Return [X, Y] of the center of cell containing provided text 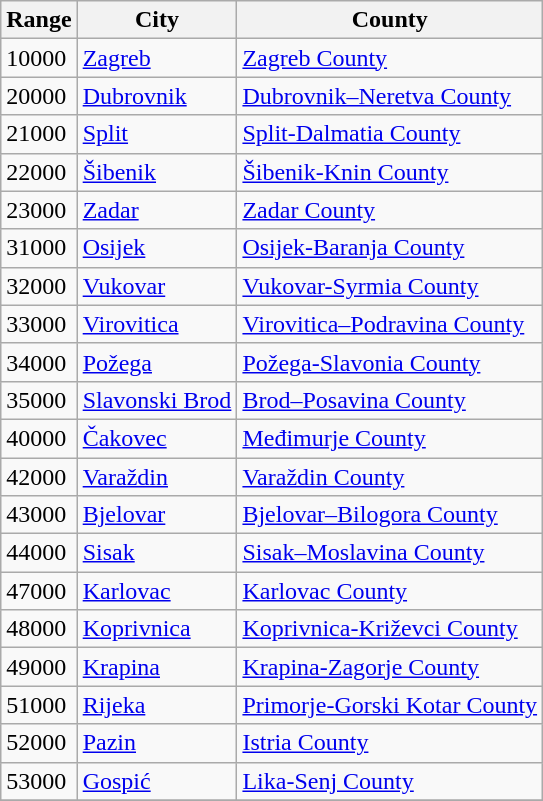
43000 [39, 515]
49000 [39, 667]
20000 [39, 96]
Vukovar-Syrmia County [390, 286]
Slavonski Brod [157, 400]
Virovitica–Podravina County [390, 324]
Bjelovar–Bilogora County [390, 515]
Požega [157, 362]
Krapina [157, 667]
10000 [39, 58]
Šibenik [157, 172]
Karlovac [157, 591]
Čakovec [157, 438]
Rijeka [157, 705]
Osijek-Baranja County [390, 248]
Istria County [390, 743]
23000 [39, 210]
Požega-Slavonia County [390, 362]
Zadar County [390, 210]
Šibenik-Knin County [390, 172]
Primorje-Gorski Kotar County [390, 705]
Vukovar [157, 286]
Dubrovnik–Neretva County [390, 96]
Zagreb [157, 58]
Virovitica [157, 324]
County [390, 20]
44000 [39, 553]
34000 [39, 362]
Brod–Posavina County [390, 400]
32000 [39, 286]
Bjelovar [157, 515]
Varaždin [157, 477]
22000 [39, 172]
Karlovac County [390, 591]
Lika-Senj County [390, 781]
Varaždin County [390, 477]
Osijek [157, 248]
33000 [39, 324]
31000 [39, 248]
51000 [39, 705]
Zagreb County [390, 58]
Zadar [157, 210]
40000 [39, 438]
53000 [39, 781]
Koprivnica [157, 629]
City [157, 20]
Gospić [157, 781]
Split [157, 134]
Krapina-Zagorje County [390, 667]
47000 [39, 591]
35000 [39, 400]
Sisak–Moslavina County [390, 553]
42000 [39, 477]
21000 [39, 134]
Sisak [157, 553]
Koprivnica-Križevci County [390, 629]
Međimurje County [390, 438]
48000 [39, 629]
Range [39, 20]
Dubrovnik [157, 96]
52000 [39, 743]
Pazin [157, 743]
Split-Dalmatia County [390, 134]
